Find where the given text appears and provide that cell's center as (x, y) coordinate. 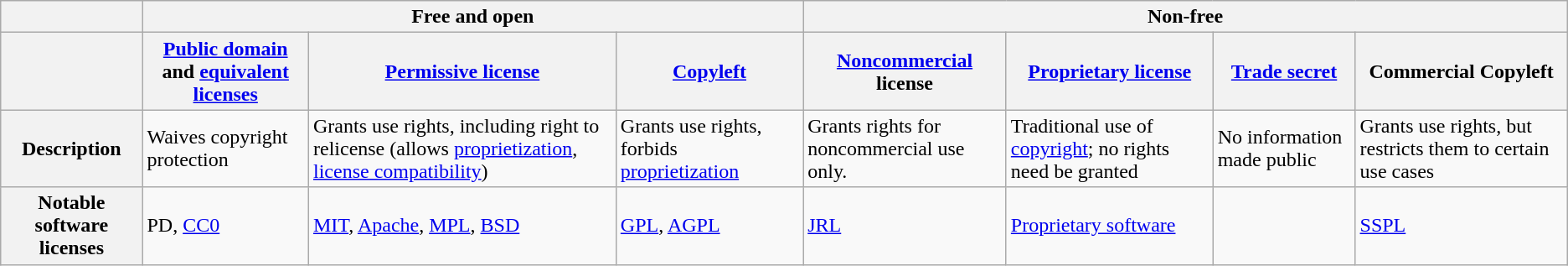
Grants use rights, forbids proprietization (709, 149)
Public domain and equivalent licenses (226, 71)
No information made public (1284, 149)
Grants use rights, but restricts them to certain use cases (1461, 149)
Proprietary license (1109, 71)
Noncommercial license (905, 71)
Permissive license (462, 71)
MIT, Apache, MPL, BSD (462, 226)
Description (72, 149)
Waives copyright protection (226, 149)
Notable software licenses (72, 226)
PD, CC0 (226, 226)
Trade secret (1284, 71)
Traditional use of copyright; no rights need be granted (1109, 149)
Non-free (1186, 17)
GPL, AGPL (709, 226)
Grants use rights, including right to relicense (allows proprietization, license compatibility) (462, 149)
JRL (905, 226)
SSPL (1461, 226)
Commercial Copyleft (1461, 71)
Free and open (472, 17)
Copyleft (709, 71)
Grants rights for noncommercial use only. (905, 149)
Proprietary software (1109, 226)
